For the text-containing cell, return its midpoint in [x, y] coordinate format. 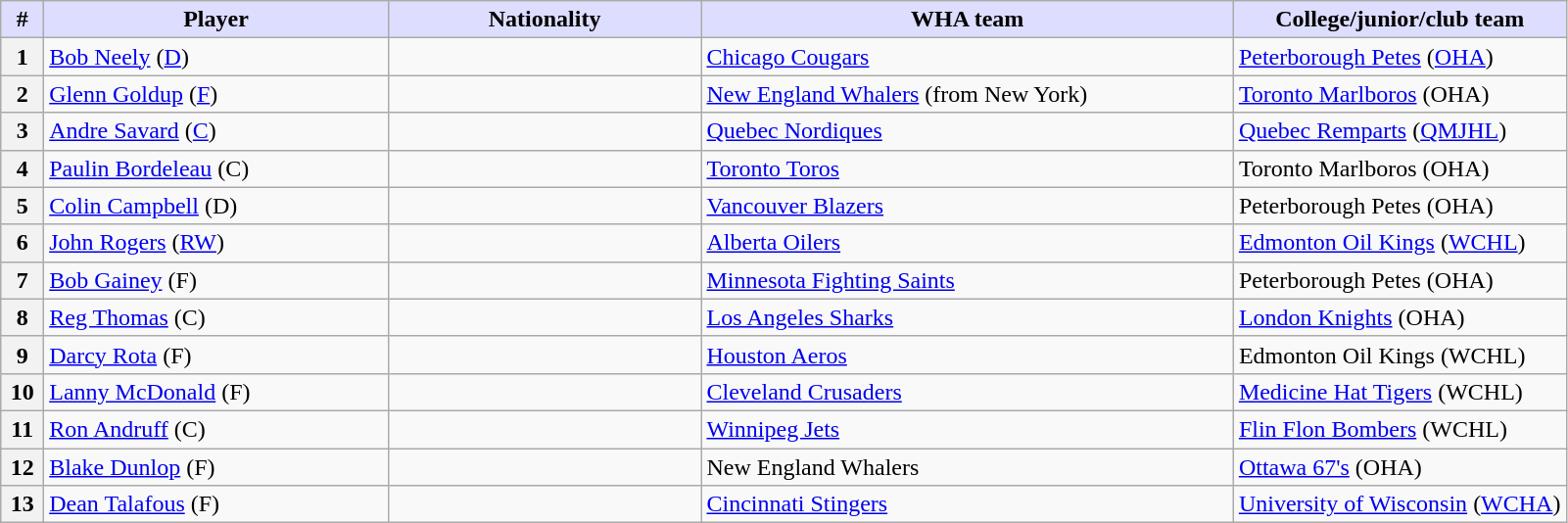
Ron Andruff (C) [216, 429]
Toronto Toros [968, 168]
Andre Savard (C) [216, 131]
Vancouver Blazers [968, 206]
10 [23, 392]
Dean Talafous (F) [216, 504]
Glenn Goldup (F) [216, 94]
3 [23, 131]
Ottawa 67's (OHA) [1400, 467]
Houston Aeros [968, 355]
8 [23, 317]
Cincinnati Stingers [968, 504]
4 [23, 168]
Colin Campbell (D) [216, 206]
Darcy Rota (F) [216, 355]
13 [23, 504]
Quebec Nordiques [968, 131]
1 [23, 57]
9 [23, 355]
Minnesota Fighting Saints [968, 280]
Flin Flon Bombers (WCHL) [1400, 429]
12 [23, 467]
Nationality [545, 20]
2 [23, 94]
Lanny McDonald (F) [216, 392]
Quebec Remparts (QMJHL) [1400, 131]
Paulin Bordeleau (C) [216, 168]
Los Angeles Sharks [968, 317]
Alberta Oilers [968, 243]
11 [23, 429]
Bob Gainey (F) [216, 280]
College/junior/club team [1400, 20]
Cleveland Crusaders [968, 392]
New England Whalers [968, 467]
Medicine Hat Tigers (WCHL) [1400, 392]
WHA team [968, 20]
# [23, 20]
5 [23, 206]
Blake Dunlop (F) [216, 467]
University of Wisconsin (WCHA) [1400, 504]
New England Whalers (from New York) [968, 94]
Winnipeg Jets [968, 429]
Reg Thomas (C) [216, 317]
7 [23, 280]
London Knights (OHA) [1400, 317]
6 [23, 243]
Chicago Cougars [968, 57]
John Rogers (RW) [216, 243]
Player [216, 20]
Bob Neely (D) [216, 57]
